Scan for the cell matching the given text and deliver its (x, y) coordinate at center. 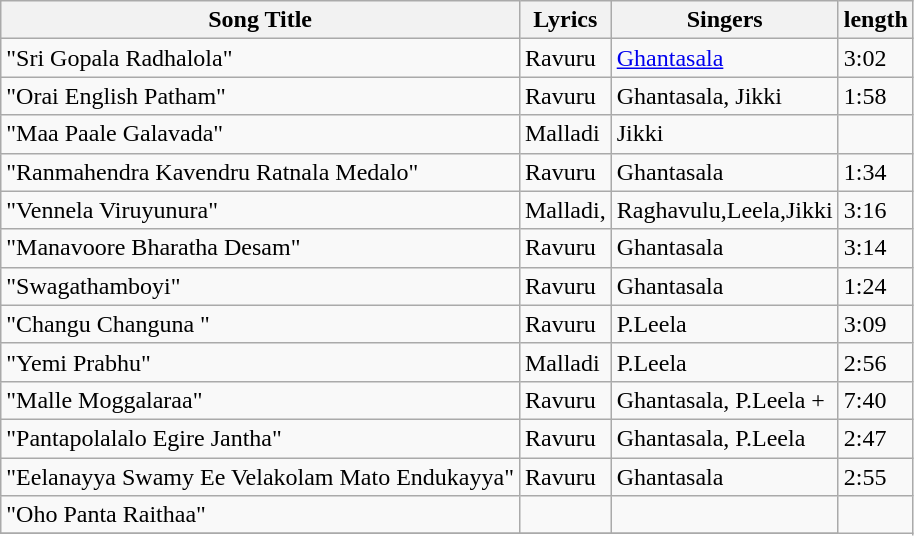
3:09 (876, 324)
Raghavulu,Leela,Jikki (724, 210)
Jikki (724, 134)
"Pantapolalalo Egire Jantha" (260, 438)
"Swagathamboyi" (260, 286)
3:14 (876, 248)
Malladi, (565, 210)
2:55 (876, 477)
Song Title (260, 20)
3:16 (876, 210)
Ghantasala, P.Leela (724, 438)
"Eelanayya Swamy Ee Velakolam Mato Endukayya" (260, 477)
Singers (724, 20)
"Orai English Patham" (260, 96)
"Yemi Prabhu" (260, 362)
2:56 (876, 362)
"Changu Changuna " (260, 324)
"Ranmahendra Kavendru Ratnala Medalo" (260, 172)
"Oho Panta Raithaa" (260, 515)
1:24 (876, 286)
length (876, 20)
2:47 (876, 438)
Ghantasala, P.Leela + (724, 400)
7:40 (876, 400)
3:02 (876, 58)
"Vennela Viruyunura" (260, 210)
1:34 (876, 172)
"Maa Paale Galavada" (260, 134)
"Manavoore Bharatha Desam" (260, 248)
Lyrics (565, 20)
1:58 (876, 96)
"Sri Gopala Radhalola" (260, 58)
Ghantasala, Jikki (724, 96)
"Malle Moggalaraa" (260, 400)
